Search for the cell housing the specified text and yield its [x, y] center coordinate. 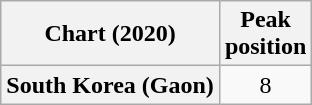
Peakposition [265, 34]
Chart (2020) [110, 34]
South Korea (Gaon) [110, 85]
8 [265, 85]
